Return the [X, Y] coordinate for the center point of the cell that contains the specified text.  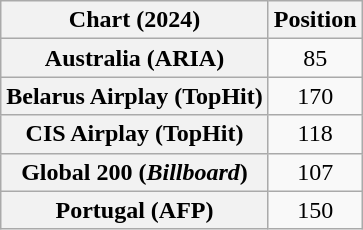
107 [315, 172]
Global 200 (Billboard) [135, 172]
Portugal (AFP) [135, 210]
Belarus Airplay (TopHit) [135, 96]
85 [315, 58]
Position [315, 20]
150 [315, 210]
170 [315, 96]
Chart (2024) [135, 20]
Australia (ARIA) [135, 58]
CIS Airplay (TopHit) [135, 134]
118 [315, 134]
